Identify which cell holds the provided text, then report its [X, Y] central coordinate. 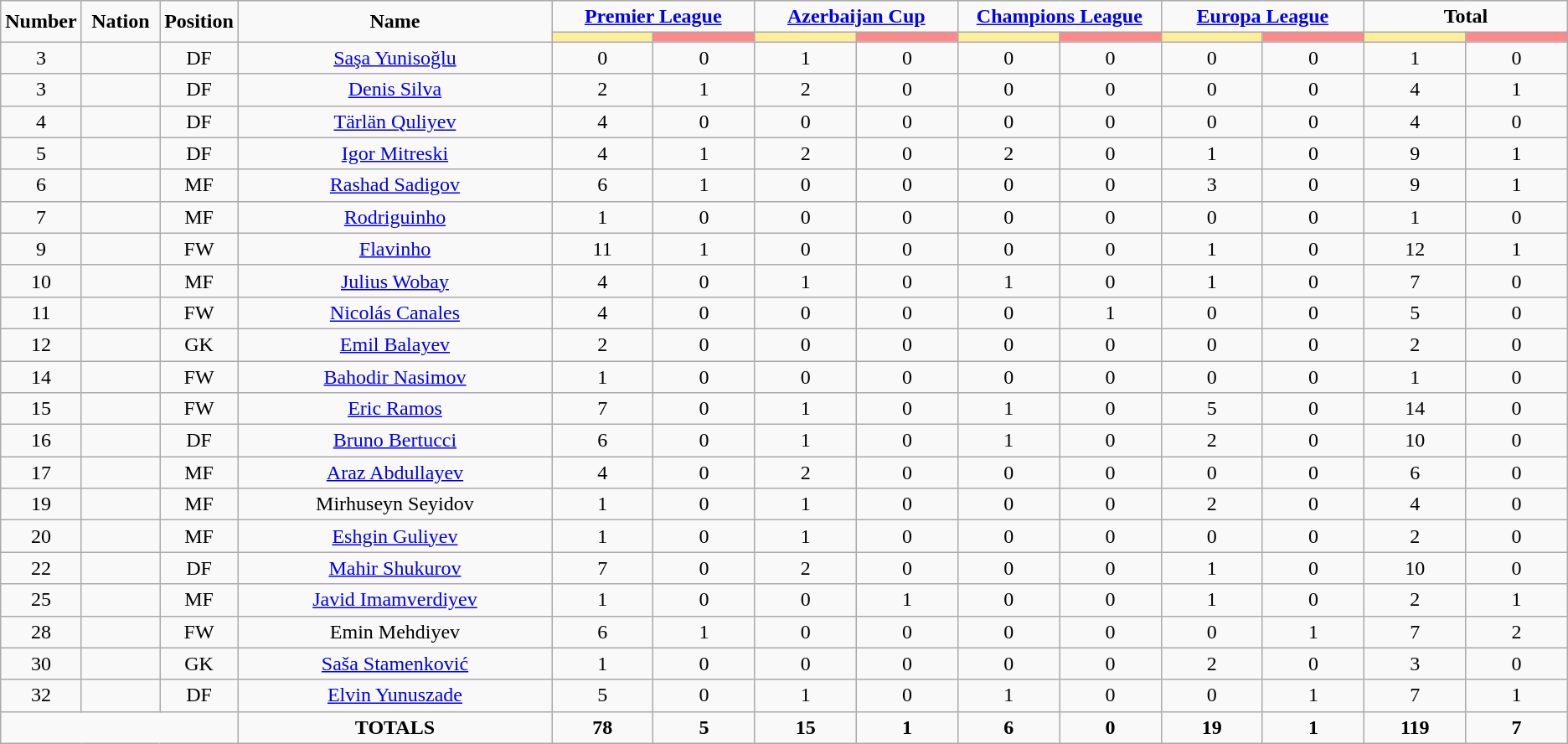
Azerbaijan Cup [856, 17]
Rodriguinho [395, 217]
Mahir Shukurov [395, 568]
Denis Silva [395, 90]
28 [41, 632]
Flavinho [395, 249]
20 [41, 536]
Araz Abdullayev [395, 473]
32 [41, 695]
17 [41, 473]
Name [395, 22]
Mirhuseyn Seyidov [395, 504]
Rashad Sadigov [395, 185]
Tärlän Quliyev [395, 121]
Nation [121, 22]
Position [199, 22]
Julius Wobay [395, 281]
25 [41, 600]
Champions League [1060, 17]
Premier League [653, 17]
Bruno Bertucci [395, 441]
Number [41, 22]
TOTALS [395, 727]
Javid Imamverdiyev [395, 600]
Elvin Yunuszade [395, 695]
119 [1416, 727]
Igor Mitreski [395, 153]
30 [41, 664]
Total [1466, 17]
Saša Stamenković [395, 664]
Nicolás Canales [395, 313]
Bahodir Nasimov [395, 376]
78 [601, 727]
Europa League [1263, 17]
Emin Mehdiyev [395, 632]
Emil Balayev [395, 344]
22 [41, 568]
16 [41, 441]
Eshgin Guliyev [395, 536]
Saşa Yunisoğlu [395, 58]
Eric Ramos [395, 409]
